Determine the (x, y) coordinate at the center of the cell enclosing the given text.  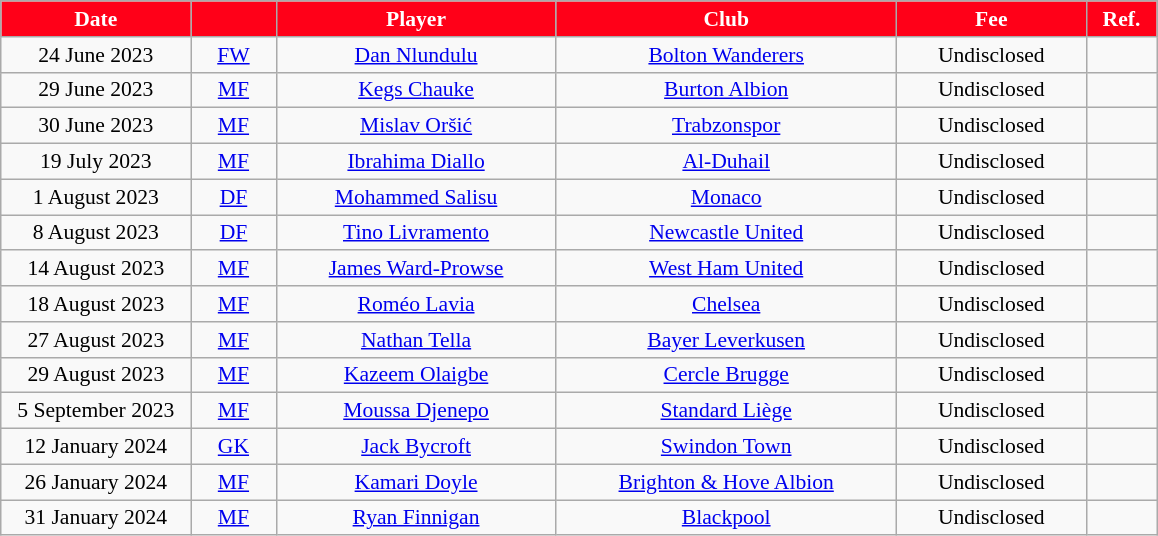
Mislav Oršić (416, 126)
12 January 2024 (96, 447)
Newcastle United (726, 233)
Brighton & Hove Albion (726, 482)
5 September 2023 (96, 411)
Nathan Tella (416, 340)
FW (234, 55)
26 January 2024 (96, 482)
Ibrahima Diallo (416, 162)
Ref. (1121, 19)
29 June 2023 (96, 90)
Standard Liège (726, 411)
Mohammed Salisu (416, 197)
Swindon Town (726, 447)
19 July 2023 (96, 162)
29 August 2023 (96, 375)
Jack Bycroft (416, 447)
Date (96, 19)
Dan Nlundulu (416, 55)
Player (416, 19)
30 June 2023 (96, 126)
Blackpool (726, 518)
Kegs Chauke (416, 90)
Roméo Lavia (416, 304)
31 January 2024 (96, 518)
Kazeem Olaigbe (416, 375)
24 June 2023 (96, 55)
Moussa Djenepo (416, 411)
14 August 2023 (96, 269)
27 August 2023 (96, 340)
1 August 2023 (96, 197)
Fee (991, 19)
Bolton Wanderers (726, 55)
Chelsea (726, 304)
Tino Livramento (416, 233)
Bayer Leverkusen (726, 340)
James Ward-Prowse (416, 269)
Monaco (726, 197)
GK (234, 447)
Kamari Doyle (416, 482)
Al-Duhail (726, 162)
Cercle Brugge (726, 375)
Burton Albion (726, 90)
West Ham United (726, 269)
Ryan Finnigan (416, 518)
Trabzonspor (726, 126)
Club (726, 19)
18 August 2023 (96, 304)
8 August 2023 (96, 233)
